From the cell containing the given text, extract its center point as [x, y] coordinate. 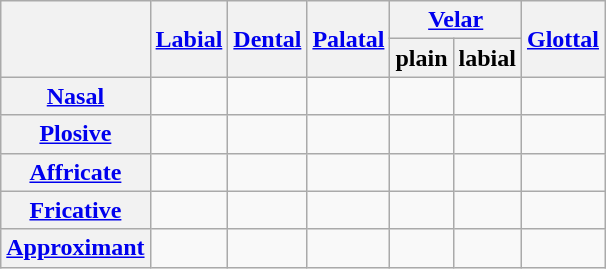
Plosive [76, 134]
Palatal [348, 39]
Velar [456, 20]
Affricate [76, 172]
labial [487, 58]
plain [422, 58]
Approximant [76, 248]
Labial [189, 39]
Glottal [562, 39]
Dental [268, 39]
Nasal [76, 96]
Fricative [76, 210]
